Find where the given text appears and provide that cell's center as (x, y) coordinate. 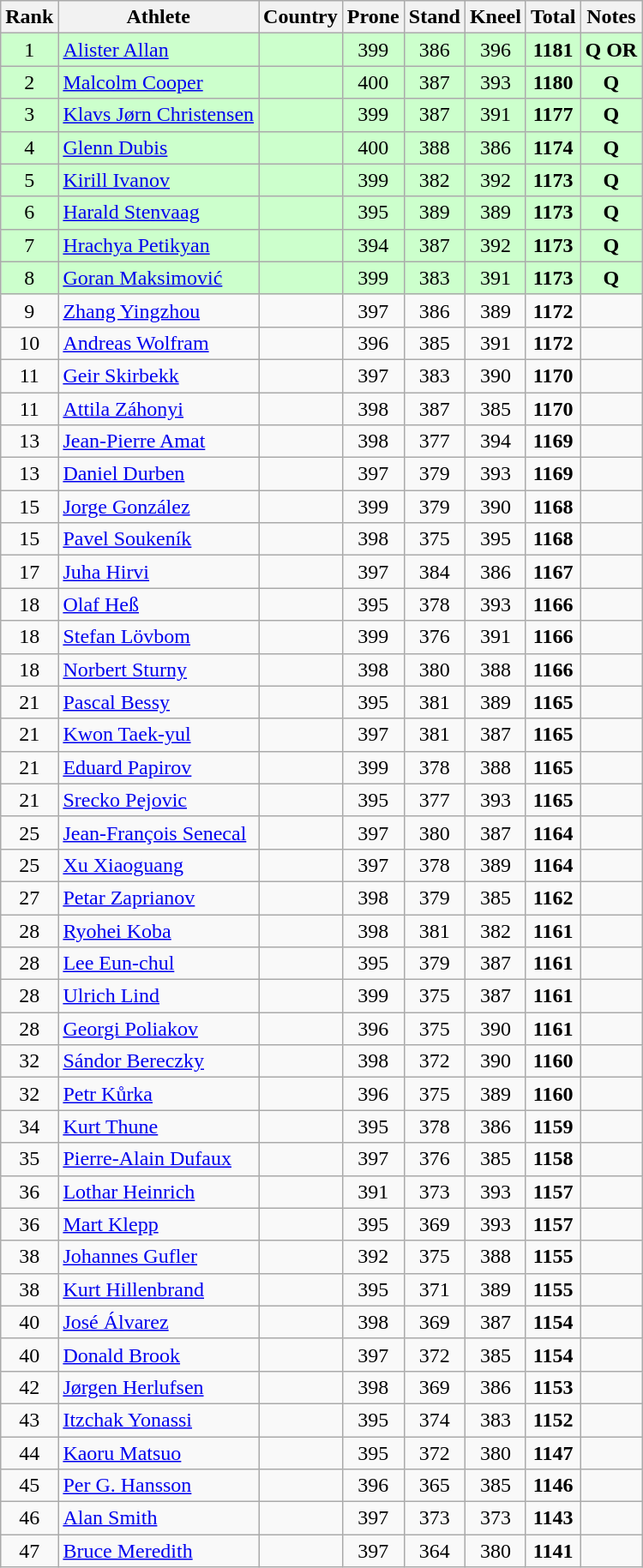
Petr Kůrka (159, 1094)
1147 (553, 1453)
1159 (553, 1126)
Kurt Hillenbrand (159, 1289)
Sándor Bereczky (159, 1061)
Jean-Pierre Amat (159, 442)
7 (29, 245)
1143 (553, 1518)
1146 (553, 1486)
365 (434, 1486)
Kwon Taek-yul (159, 735)
Andreas Wolfram (159, 343)
Norbert Sturny (159, 670)
45 (29, 1486)
17 (29, 572)
Pascal Bessy (159, 702)
Hrachya Petikyan (159, 245)
Lee Eun-chul (159, 964)
Per G. Hansson (159, 1486)
35 (29, 1159)
42 (29, 1387)
Juha Hirvi (159, 572)
Jean-François Senecal (159, 832)
Stefan Lövbom (159, 637)
Klavs Jørn Christensen (159, 115)
Georgi Poliakov (159, 1029)
Pierre-Alain Dufaux (159, 1159)
1162 (553, 898)
Kirill Ivanov (159, 180)
1 (29, 50)
Itzchak Yonassi (159, 1420)
Harald Stenvaag (159, 213)
Notes (611, 17)
1180 (553, 82)
1167 (553, 572)
Geir Skirbekk (159, 375)
43 (29, 1420)
Olaf Heß (159, 604)
Jorge González (159, 507)
1174 (553, 147)
384 (434, 572)
8 (29, 278)
34 (29, 1126)
374 (434, 1420)
Jørgen Herlufsen (159, 1387)
6 (29, 213)
Glenn Dubis (159, 147)
46 (29, 1518)
Zhang Yingzhou (159, 310)
Kurt Thune (159, 1126)
Country (301, 17)
Alister Allan (159, 50)
27 (29, 898)
5 (29, 180)
Kneel (496, 17)
Q OR (611, 50)
Ryohei Koba (159, 930)
Johannes Gufler (159, 1257)
1177 (553, 115)
Donald Brook (159, 1355)
Rank (29, 17)
Prone (373, 17)
Daniel Durben (159, 474)
Srecko Pejovic (159, 800)
José Álvarez (159, 1322)
9 (29, 310)
Petar Zaprianov (159, 898)
Malcolm Cooper (159, 82)
Athlete (159, 17)
Attila Záhonyi (159, 409)
371 (434, 1289)
1153 (553, 1387)
Bruce Meredith (159, 1551)
Eduard Papirov (159, 767)
1158 (553, 1159)
364 (434, 1551)
Kaoru Matsuo (159, 1453)
Pavel Soukeník (159, 539)
44 (29, 1453)
1181 (553, 50)
1152 (553, 1420)
2 (29, 82)
Lothar Heinrich (159, 1192)
4 (29, 147)
Ulrich Lind (159, 996)
47 (29, 1551)
10 (29, 343)
Total (553, 17)
Stand (434, 17)
Xu Xiaoguang (159, 865)
1141 (553, 1551)
Alan Smith (159, 1518)
Mart Klepp (159, 1224)
3 (29, 115)
Goran Maksimović (159, 278)
